Search for the cell housing the specified text and yield its [X, Y] center coordinate. 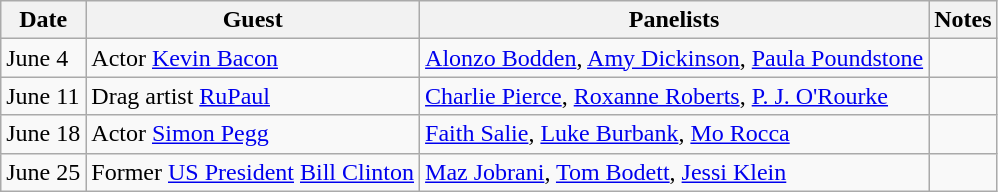
Panelists [674, 20]
Actor Simon Pegg [253, 134]
Alonzo Bodden, Amy Dickinson, Paula Poundstone [674, 58]
June 25 [44, 172]
Actor Kevin Bacon [253, 58]
June 4 [44, 58]
Notes [963, 20]
June 18 [44, 134]
Former US President Bill Clinton [253, 172]
Charlie Pierce, Roxanne Roberts, P. J. O'Rourke [674, 96]
Guest [253, 20]
Drag artist RuPaul [253, 96]
Faith Salie, Luke Burbank, Mo Rocca [674, 134]
June 11 [44, 96]
Date [44, 20]
Maz Jobrani, Tom Bodett, Jessi Klein [674, 172]
